Find where the given text appears and provide that cell's center as (X, Y) coordinate. 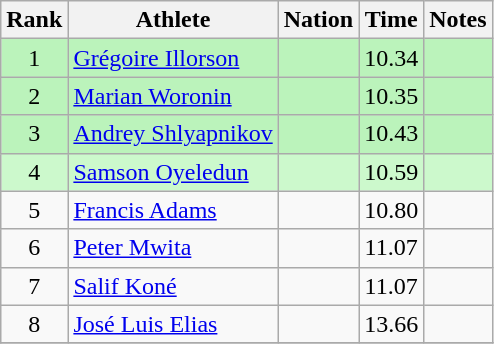
10.35 (392, 96)
Nation (318, 20)
Salif Koné (173, 286)
13.66 (392, 324)
Athlete (173, 20)
Andrey Shlyapnikov (173, 134)
6 (34, 248)
1 (34, 58)
Grégoire Illorson (173, 58)
Francis Adams (173, 210)
5 (34, 210)
7 (34, 286)
Peter Mwita (173, 248)
4 (34, 172)
José Luis Elias (173, 324)
Notes (458, 20)
Samson Oyeledun (173, 172)
Time (392, 20)
10.43 (392, 134)
Marian Woronin (173, 96)
3 (34, 134)
8 (34, 324)
2 (34, 96)
Rank (34, 20)
10.80 (392, 210)
10.59 (392, 172)
10.34 (392, 58)
